Identify which cell holds the provided text, then report its [X, Y] central coordinate. 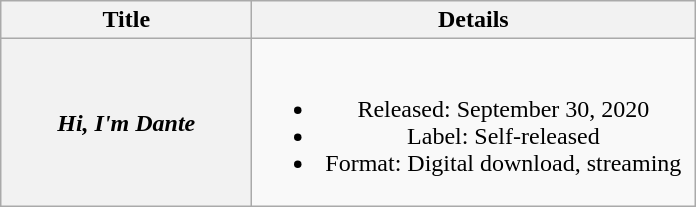
Hi, I'm Dante [126, 122]
Title [126, 20]
Released: September 30, 2020Label: Self-releasedFormat: Digital download, streaming [474, 122]
Details [474, 20]
